Determine the (x, y) coordinate at the center of the cell enclosing the given text.  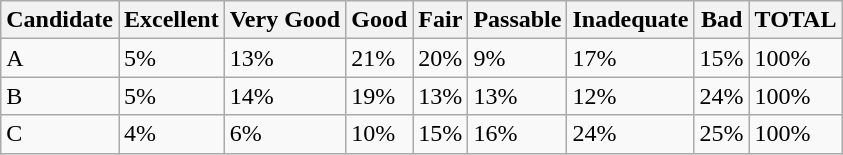
TOTAL (796, 20)
12% (630, 96)
A (60, 58)
6% (285, 134)
17% (630, 58)
Very Good (285, 20)
14% (285, 96)
Bad (722, 20)
Fair (440, 20)
19% (380, 96)
25% (722, 134)
10% (380, 134)
9% (518, 58)
Inadequate (630, 20)
B (60, 96)
20% (440, 58)
C (60, 134)
Candidate (60, 20)
Good (380, 20)
4% (171, 134)
16% (518, 134)
Excellent (171, 20)
21% (380, 58)
Passable (518, 20)
